Extract the [X, Y] coordinate from the center of the cell holding the provided text.  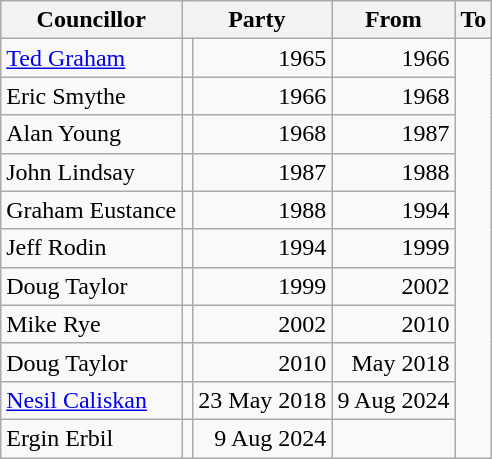
Ted Graham [92, 58]
23 May 2018 [262, 400]
May 2018 [394, 362]
John Lindsay [92, 172]
To [474, 20]
1965 [262, 58]
Ergin Erbil [92, 438]
Alan Young [92, 134]
Nesil Caliskan [92, 400]
From [394, 20]
Eric Smythe [92, 96]
Jeff Rodin [92, 248]
Graham Eustance [92, 210]
Mike Rye [92, 324]
Party [257, 20]
Councillor [92, 20]
